Scan for the cell matching the given text and deliver its [X, Y] coordinate at center. 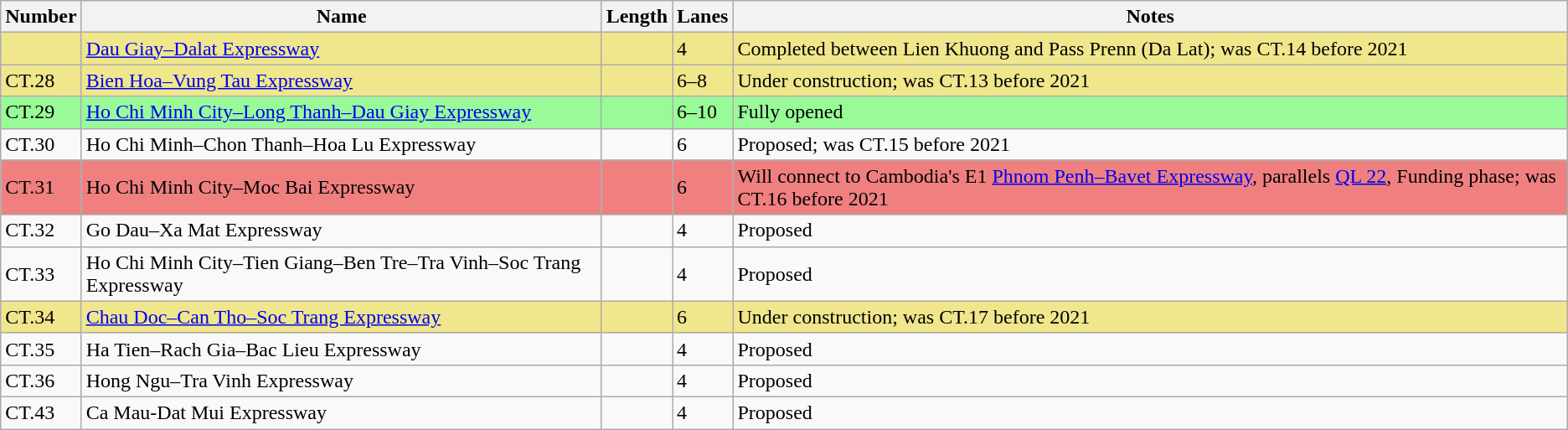
CT.32 [41, 231]
Under construction; was CT.13 before 2021 [1150, 80]
Hong Ngu–Tra Vinh Expressway [342, 381]
CT.43 [41, 412]
Ho Chi Minh City–Tien Giang–Ben Tre–Tra Vinh–Soc Trang Expressway [342, 273]
Dau Giay–Dalat Expressway [342, 49]
Go Dau–Xa Mat Expressway [342, 231]
Name [342, 17]
Chau Doc–Can Tho–Soc Trang Expressway [342, 317]
6–10 [703, 112]
CT.36 [41, 381]
Ha Tien–Rach Gia–Bac Lieu Expressway [342, 349]
Ho Chi Minh–Chon Thanh–Hoa Lu Expressway [342, 144]
Ca Mau-Dat Mui Expressway [342, 412]
CT.28 [41, 80]
Under construction; was CT.17 before 2021 [1150, 317]
Will connect to Cambodia's E1 Phnom Penh–Bavet Expressway, parallels QL 22, Funding phase; was CT.16 before 2021 [1150, 188]
CT.29 [41, 112]
CT.30 [41, 144]
CT.34 [41, 317]
Fully opened [1150, 112]
Ho Chi Minh City–Moc Bai Expressway [342, 188]
Completed between Lien Khuong and Pass Prenn (Da Lat); was CT.14 before 2021 [1150, 49]
Length [637, 17]
Number [41, 17]
CT.31 [41, 188]
6–8 [703, 80]
CT.35 [41, 349]
Ho Chi Minh City–Long Thanh–Dau Giay Expressway [342, 112]
Proposed; was CT.15 before 2021 [1150, 144]
Bien Hoa–Vung Tau Expressway [342, 80]
Notes [1150, 17]
CT.33 [41, 273]
Lanes [703, 17]
